Pinpoint the cell where the given text exists, returning its [x, y] midpoint coordinate. 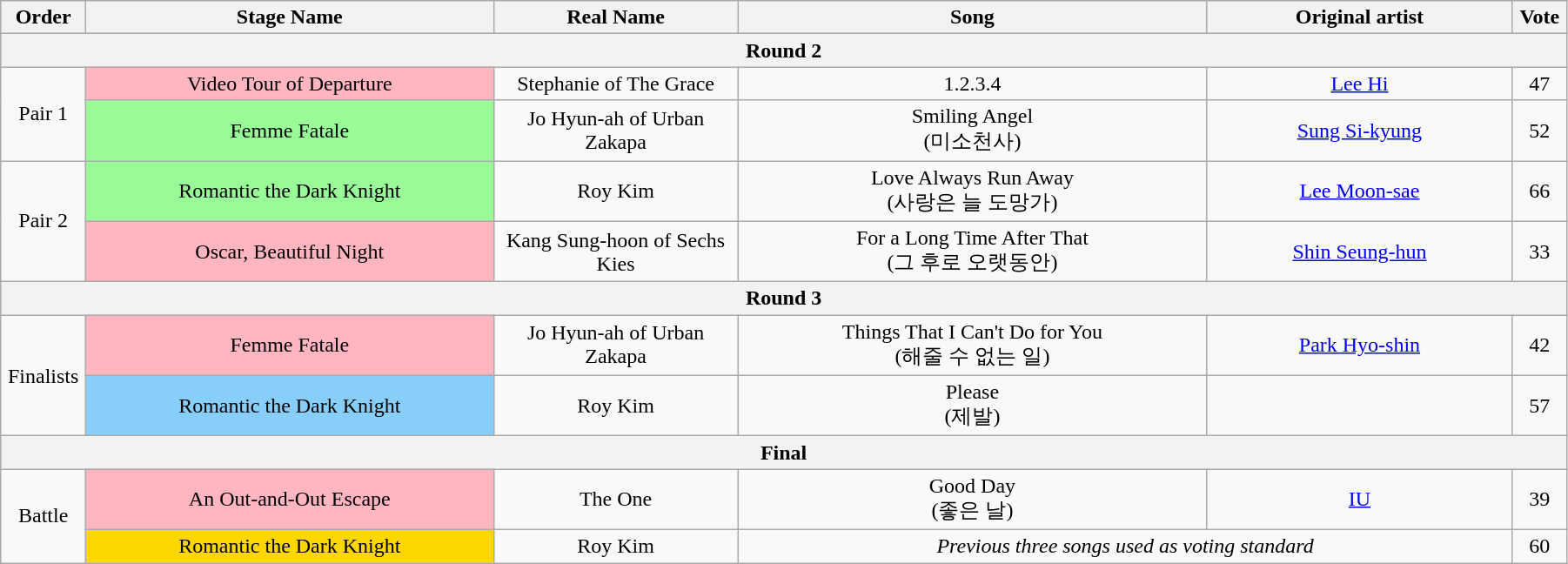
Shin Seung-hun [1359, 252]
Song [973, 17]
52 [1539, 131]
Sung Si-kyung [1359, 131]
An Out-and-Out Escape [290, 500]
Final [784, 453]
66 [1539, 191]
Finalists [44, 376]
Original artist [1359, 17]
Lee Hi [1359, 84]
Kang Sung-hoon of Sechs Kies [616, 252]
39 [1539, 500]
Things That I Can't Do for You(해줄 수 없는 일) [973, 346]
57 [1539, 406]
Park Hyo-shin [1359, 346]
Stage Name [290, 17]
42 [1539, 346]
Pair 2 [44, 221]
60 [1539, 546]
The One [616, 500]
IU [1359, 500]
1.2.3.4 [973, 84]
Real Name [616, 17]
Smiling Angel(미소천사) [973, 131]
Lee Moon-sae [1359, 191]
Please(제발) [973, 406]
Video Tour of Departure [290, 84]
Previous three songs used as voting standard [1125, 546]
Love Always Run Away(사랑은 늘 도망가) [973, 191]
33 [1539, 252]
Battle [44, 516]
Round 3 [784, 299]
For a Long Time After That(그 후로 오랫동안) [973, 252]
Order [44, 17]
Good Day(좋은 날) [973, 500]
47 [1539, 84]
Oscar, Beautiful Night [290, 252]
Pair 1 [44, 114]
Round 2 [784, 50]
Vote [1539, 17]
Stephanie of The Grace [616, 84]
